For the text-containing cell, return its midpoint in (X, Y) coordinate format. 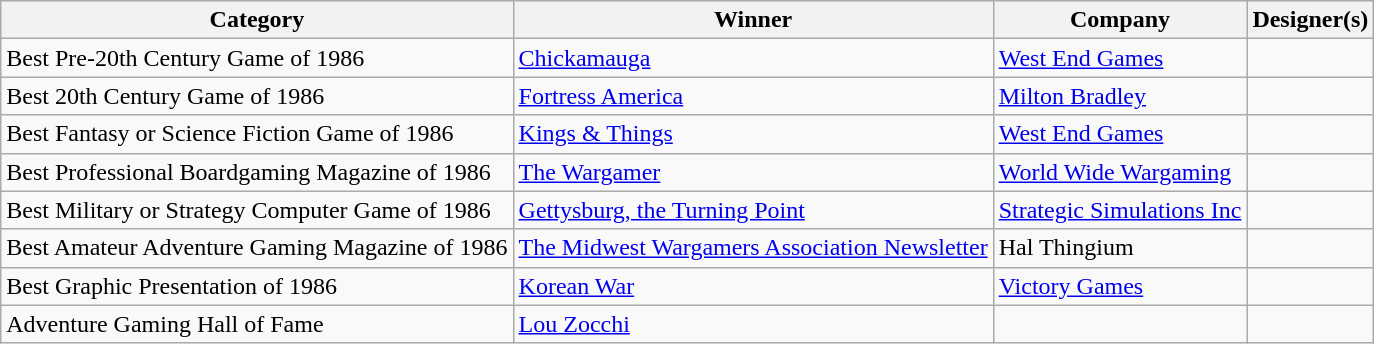
Chickamauga (753, 58)
Best Military or Strategy Computer Game of 1986 (257, 210)
Gettysburg, the Turning Point (753, 210)
Best Fantasy or Science Fiction Game of 1986 (257, 134)
Adventure Gaming Hall of Fame (257, 324)
Company (1120, 20)
Designer(s) (1310, 20)
Lou Zocchi (753, 324)
Best Graphic Presentation of 1986 (257, 286)
Best 20th Century Game of 1986 (257, 96)
Fortress America (753, 96)
Milton Bradley (1120, 96)
Best Amateur Adventure Gaming Magazine of 1986 (257, 248)
World Wide Wargaming (1120, 172)
Kings & Things (753, 134)
Winner (753, 20)
Korean War (753, 286)
Hal Thingium (1120, 248)
Best Professional Boardgaming Magazine of 1986 (257, 172)
Victory Games (1120, 286)
The Midwest Wargamers Association Newsletter (753, 248)
Category (257, 20)
The Wargamer (753, 172)
Strategic Simulations Inc (1120, 210)
Best Pre-20th Century Game of 1986 (257, 58)
